Output the [x, y] coordinate of the center of the cell containing the given text.  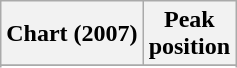
Peakposition [189, 34]
Chart (2007) [72, 34]
